Locate the cell with the specified text and output its (x, y) center coordinate. 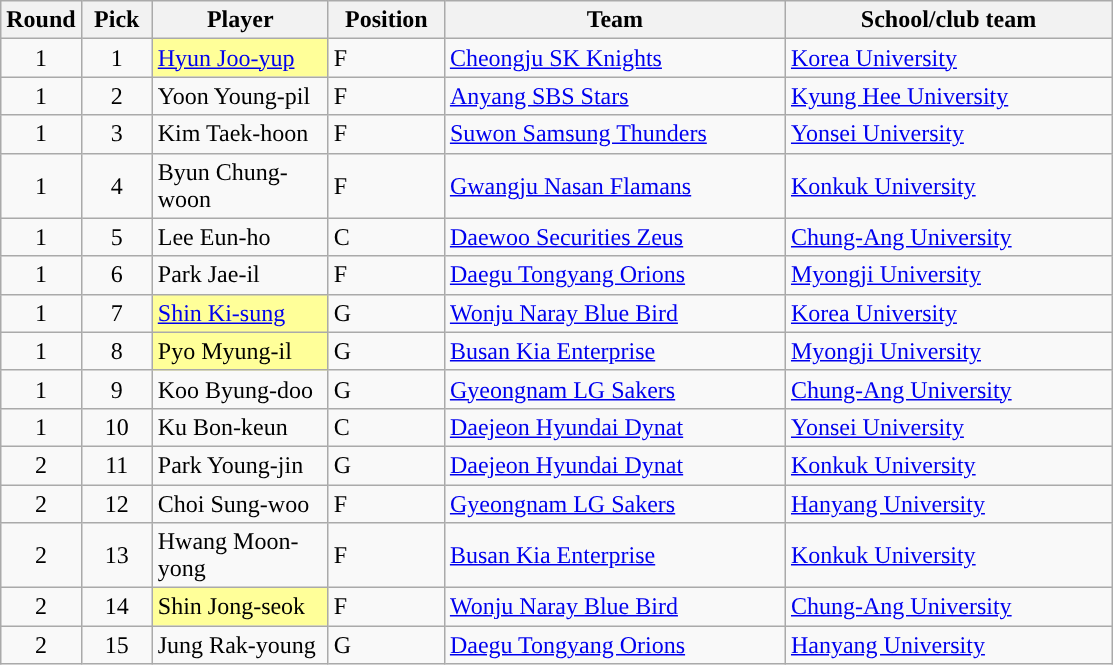
Park Young-jin (240, 465)
15 (116, 645)
11 (116, 465)
Kyung Hee University (948, 96)
Player (240, 20)
6 (116, 275)
Shin Ki-sung (240, 313)
Lee Eun-ho (240, 237)
9 (116, 389)
Choi Sung-woo (240, 503)
Suwon Samsung Thunders (614, 134)
13 (116, 556)
3 (116, 134)
Pyo Myung-il (240, 351)
Gwangju Nasan Flamans (614, 186)
Shin Jong-seok (240, 607)
Cheongju SK Knights (614, 58)
10 (116, 427)
Ku Bon-keun (240, 427)
Position (386, 20)
14 (116, 607)
School/club team (948, 20)
Hyun Joo-yup (240, 58)
Hwang Moon-yong (240, 556)
Koo Byung-doo (240, 389)
8 (116, 351)
Yoon Young-pil (240, 96)
Team (614, 20)
Jung Rak-young (240, 645)
Pick (116, 20)
4 (116, 186)
Kim Taek-hoon (240, 134)
7 (116, 313)
Byun Chung-woon (240, 186)
Anyang SBS Stars (614, 96)
Park Jae-il (240, 275)
Round (41, 20)
Daewoo Securities Zeus (614, 237)
12 (116, 503)
5 (116, 237)
